Extract the (X, Y) coordinate from the center of the cell holding the provided text.  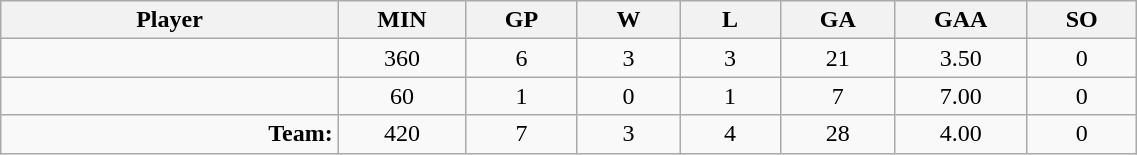
4.00 (961, 134)
28 (838, 134)
4 (730, 134)
MIN (402, 20)
60 (402, 96)
6 (522, 58)
21 (838, 58)
GA (838, 20)
3.50 (961, 58)
Team: (170, 134)
GAA (961, 20)
360 (402, 58)
Player (170, 20)
7.00 (961, 96)
SO (1081, 20)
420 (402, 134)
GP (522, 20)
W (628, 20)
L (730, 20)
